Find where the given text appears and provide that cell's center as (X, Y) coordinate. 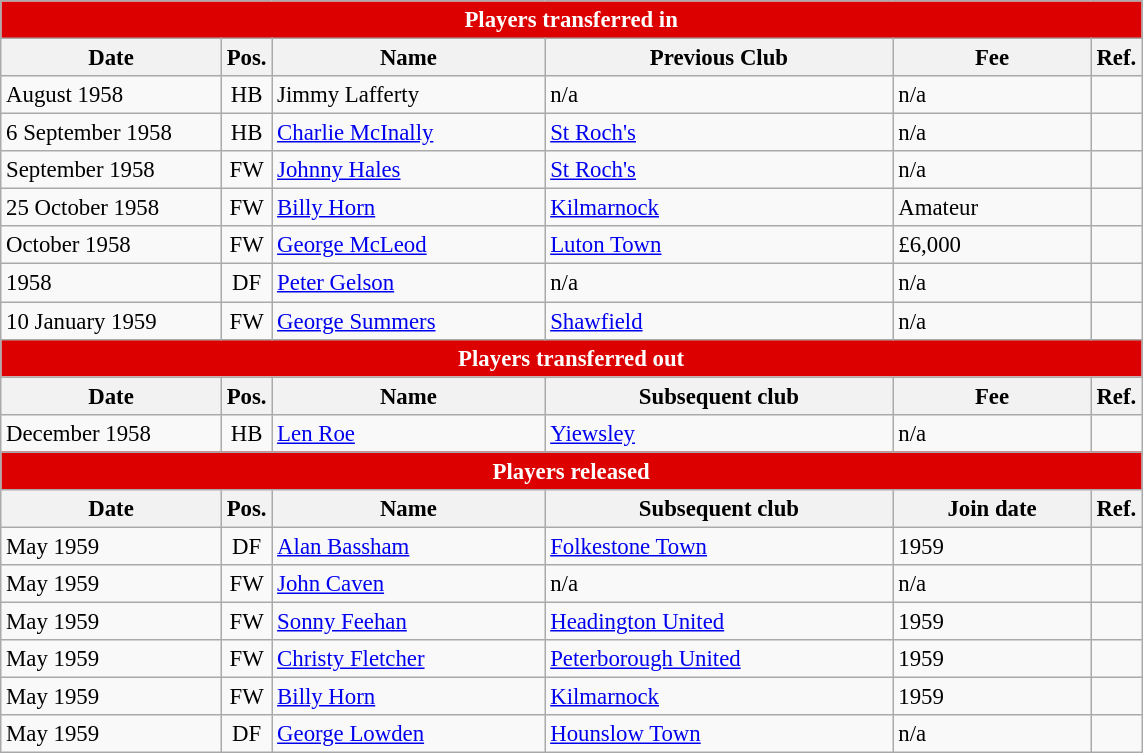
August 1958 (112, 95)
Peter Gelson (408, 283)
Sonny Feehan (408, 621)
Players transferred out (572, 358)
George McLeod (408, 245)
Headington United (719, 621)
September 1958 (112, 170)
George Summers (408, 321)
October 1958 (112, 245)
Hounslow Town (719, 734)
Jimmy Lafferty (408, 95)
Folkestone Town (719, 546)
Players released (572, 471)
25 October 1958 (112, 208)
Luton Town (719, 245)
Johnny Hales (408, 170)
Len Roe (408, 433)
1958 (112, 283)
Alan Bassham (408, 546)
Previous Club (719, 58)
Players transferred in (572, 20)
George Lowden (408, 734)
Join date (992, 509)
Shawfield (719, 321)
Christy Fletcher (408, 659)
10 January 1959 (112, 321)
6 September 1958 (112, 133)
Amateur (992, 208)
December 1958 (112, 433)
Peterborough United (719, 659)
John Caven (408, 584)
£6,000 (992, 245)
Charlie McInally (408, 133)
Yiewsley (719, 433)
